Determine the (X, Y) coordinate at the center of the cell enclosing the given text.  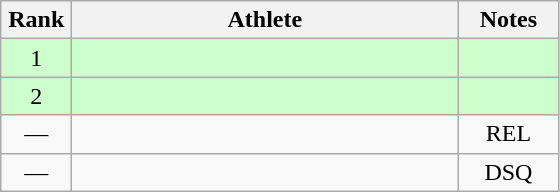
2 (36, 96)
Notes (508, 20)
DSQ (508, 172)
Athlete (265, 20)
REL (508, 134)
Rank (36, 20)
1 (36, 58)
